Provide the (x, y) coordinate of the cell's center where the given text is located.  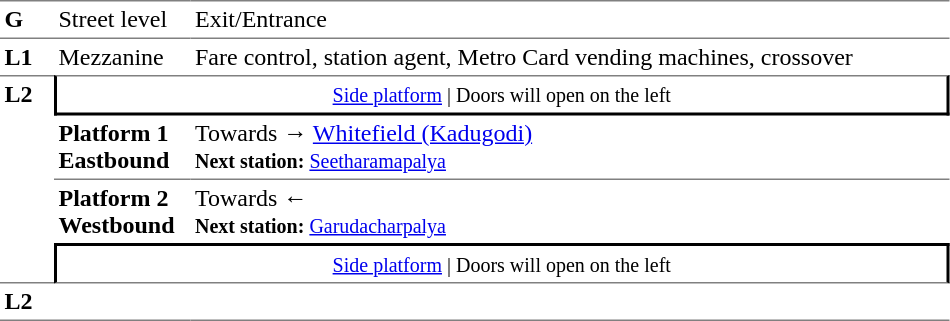
Towards → Whitefield (Kadugodi)Next station: Seetharamapalya (570, 148)
Street level (122, 20)
Exit/Entrance (570, 20)
G (27, 20)
Platform 1Eastbound (122, 148)
L1 (27, 57)
Fare control, station agent, Metro Card vending machines, crossover (570, 57)
Platform 2 Westbound (122, 212)
Towards ← Next station: Garudacharpalya (570, 212)
Mezzanine (122, 57)
L2 (27, 179)
